Detect which cell encompasses the target text, then output its (X, Y) center coordinate. 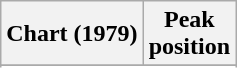
Chart (1979) (72, 34)
Peakposition (189, 34)
